Pinpoint the cell where the given text exists, returning its (x, y) midpoint coordinate. 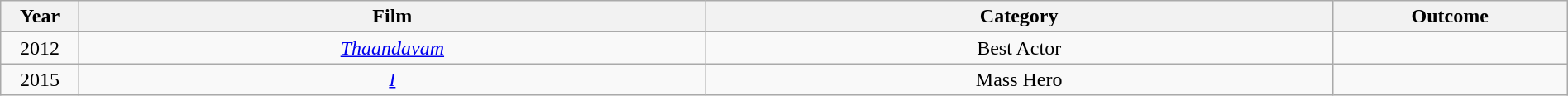
Best Actor (1019, 48)
2012 (40, 48)
2015 (40, 79)
Outcome (1450, 17)
I (392, 79)
Year (40, 17)
Film (392, 17)
Thaandavam (392, 48)
Mass Hero (1019, 79)
Category (1019, 17)
